Extract the [X, Y] coordinate from the center of the cell holding the provided text.  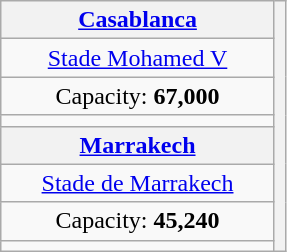
Stade Mohamed V [138, 58]
Stade de Marrakech [138, 183]
Casablanca [138, 20]
Capacity: 45,240 [138, 221]
Marrakech [138, 145]
Capacity: 67,000 [138, 96]
